Output the (X, Y) coordinate of the center of the cell containing the given text.  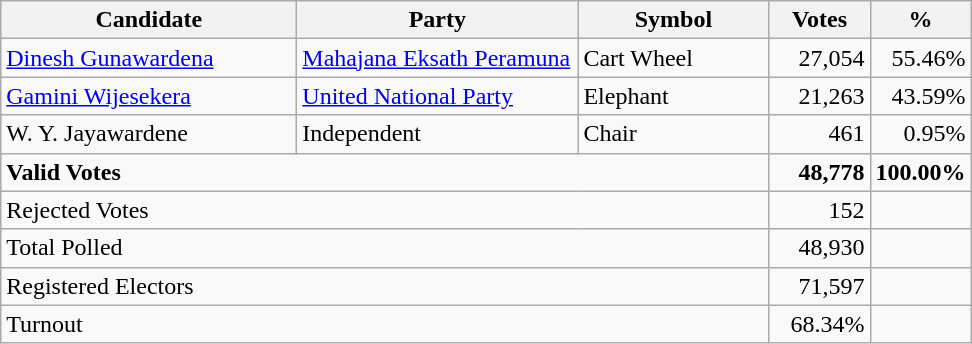
152 (820, 210)
27,054 (820, 58)
48,778 (820, 172)
68.34% (820, 324)
Elephant (674, 96)
48,930 (820, 248)
43.59% (920, 96)
Rejected Votes (385, 210)
55.46% (920, 58)
Registered Electors (385, 286)
Gamini Wijesekera (149, 96)
United National Party (438, 96)
W. Y. Jayawardene (149, 134)
Dinesh Gunawardena (149, 58)
100.00% (920, 172)
Chair (674, 134)
Votes (820, 20)
Symbol (674, 20)
Cart Wheel (674, 58)
Mahajana Eksath Peramuna (438, 58)
Candidate (149, 20)
Independent (438, 134)
Party (438, 20)
% (920, 20)
461 (820, 134)
0.95% (920, 134)
Valid Votes (385, 172)
Total Polled (385, 248)
71,597 (820, 286)
Turnout (385, 324)
21,263 (820, 96)
